Scan for the cell matching the given text and deliver its (x, y) coordinate at center. 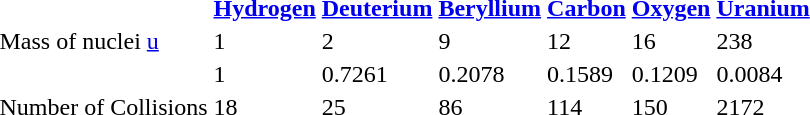
0.2078 (490, 74)
2 (377, 41)
16 (671, 41)
9 (490, 41)
0.7261 (377, 74)
12 (587, 41)
0.1589 (587, 74)
0.1209 (671, 74)
